For the text-containing cell, return its midpoint in [x, y] coordinate format. 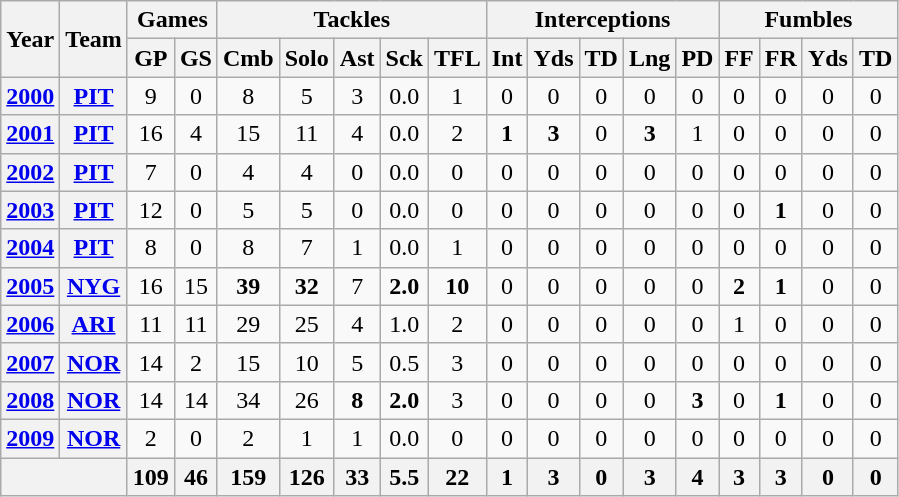
FR [780, 58]
32 [306, 286]
Interceptions [602, 20]
PD [698, 58]
2005 [30, 286]
34 [248, 400]
Int [507, 58]
126 [306, 477]
Solo [306, 58]
Year [30, 39]
1.0 [404, 324]
2002 [30, 172]
FF [739, 58]
109 [150, 477]
2003 [30, 210]
5.5 [404, 477]
46 [196, 477]
NYG [94, 286]
29 [248, 324]
22 [457, 477]
Ast [357, 58]
GS [196, 58]
Sck [404, 58]
Lng [649, 58]
2008 [30, 400]
Tackles [352, 20]
12 [150, 210]
2000 [30, 96]
9 [150, 96]
Games [172, 20]
2009 [30, 438]
0.5 [404, 362]
2001 [30, 134]
2007 [30, 362]
ARI [94, 324]
39 [248, 286]
2004 [30, 248]
159 [248, 477]
Team [94, 39]
26 [306, 400]
GP [150, 58]
2006 [30, 324]
25 [306, 324]
33 [357, 477]
Cmb [248, 58]
TFL [457, 58]
Fumbles [808, 20]
